Extract the (x, y) coordinate from the center of the cell holding the provided text.  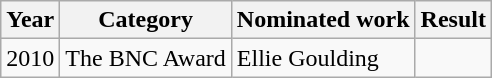
Ellie Goulding (323, 58)
2010 (30, 58)
The BNC Award (146, 58)
Nominated work (323, 20)
Year (30, 20)
Category (146, 20)
Result (453, 20)
